Locate the cell with the specified text and output its (x, y) center coordinate. 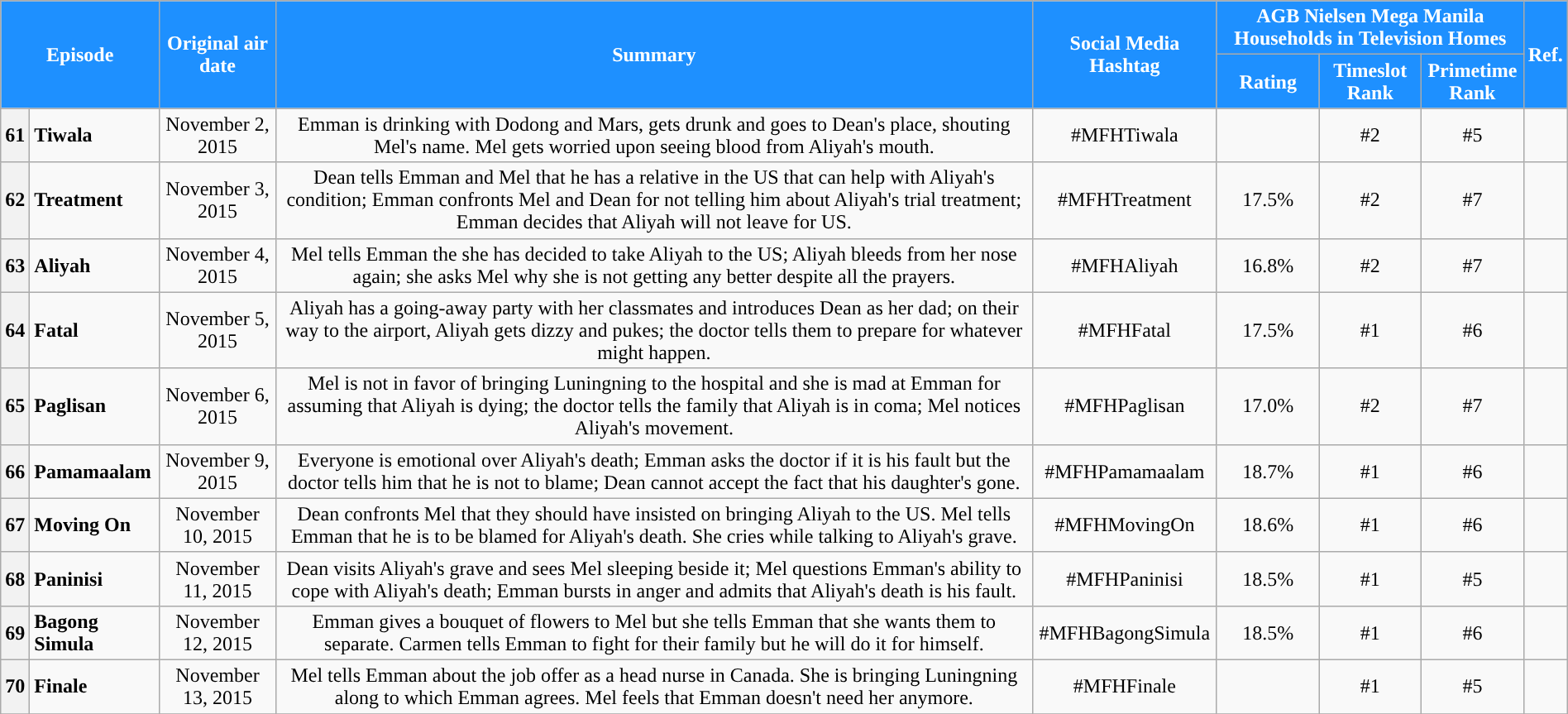
November 13, 2015 (218, 687)
Paninisi (94, 579)
#MFHMovingOn (1125, 525)
November 9, 2015 (218, 472)
65 (15, 406)
#MFHTiwala (1125, 136)
AGB Nielsen Mega Manila Households in Television Homes (1370, 28)
#MFHBagongSimula (1125, 632)
#MFHTreatment (1125, 200)
#MFHFinale (1125, 687)
Timeslot Rank (1370, 81)
Rating (1268, 81)
70 (15, 687)
Aliyah (94, 265)
November 5, 2015 (218, 330)
November 12, 2015 (218, 632)
63 (15, 265)
November 2, 2015 (218, 136)
Episode (80, 55)
Tiwala (94, 136)
November 11, 2015 (218, 579)
18.6% (1268, 525)
68 (15, 579)
Original air date (218, 55)
17.0% (1268, 406)
November 4, 2015 (218, 265)
#MFHPaglisan (1125, 406)
Ref. (1545, 55)
#MFHPaninisi (1125, 579)
Pamamaalam (94, 472)
67 (15, 525)
16.8% (1268, 265)
Fatal (94, 330)
66 (15, 472)
61 (15, 136)
November 6, 2015 (218, 406)
18.7% (1268, 472)
#MFHPamamaalam (1125, 472)
Treatment (94, 200)
69 (15, 632)
Summary (653, 55)
Primetime Rank (1473, 81)
64 (15, 330)
#MFHFatal (1125, 330)
Paglisan (94, 406)
Finale (94, 687)
Bagong Simula (94, 632)
62 (15, 200)
Social Media Hashtag (1125, 55)
Moving On (94, 525)
November 3, 2015 (218, 200)
November 10, 2015 (218, 525)
#MFHAliyah (1125, 265)
